Search for the cell housing the specified text and yield its [X, Y] center coordinate. 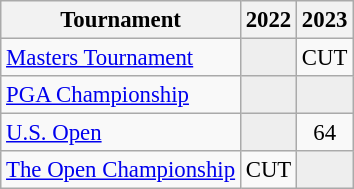
U.S. Open [121, 133]
2023 [325, 20]
Tournament [121, 20]
Masters Tournament [121, 58]
PGA Championship [121, 95]
2022 [268, 20]
The Open Championship [121, 170]
64 [325, 133]
